Determine the (x, y) coordinate at the center of the cell enclosing the given text.  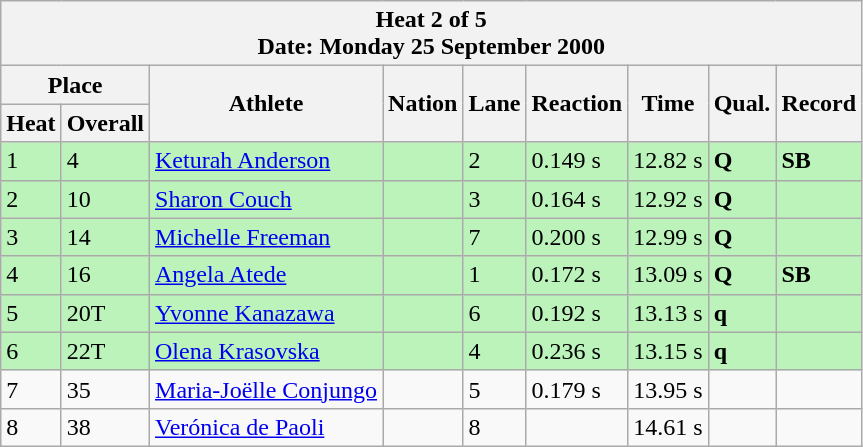
Angela Atede (266, 275)
Qual. (742, 104)
Michelle Freeman (266, 237)
Verónica de Paoli (266, 427)
Yvonne Kanazawa (266, 313)
Record (819, 104)
13.13 s (668, 313)
12.82 s (668, 161)
14.61 s (668, 427)
0.164 s (577, 199)
Athlete (266, 104)
Reaction (577, 104)
Keturah Anderson (266, 161)
13.95 s (668, 389)
Heat (31, 123)
Overall (105, 123)
Place (76, 85)
0.192 s (577, 313)
0.149 s (577, 161)
14 (105, 237)
10 (105, 199)
0.172 s (577, 275)
22T (105, 351)
0.200 s (577, 237)
0.236 s (577, 351)
35 (105, 389)
12.99 s (668, 237)
13.09 s (668, 275)
Heat 2 of 5 Date: Monday 25 September 2000 (432, 34)
20T (105, 313)
0.179 s (577, 389)
16 (105, 275)
Nation (423, 104)
38 (105, 427)
13.15 s (668, 351)
Maria-Joëlle Conjungo (266, 389)
Sharon Couch (266, 199)
Time (668, 104)
Olena Krasovska (266, 351)
Lane (494, 104)
12.92 s (668, 199)
